Scan for the cell matching the given text and deliver its [X, Y] coordinate at center. 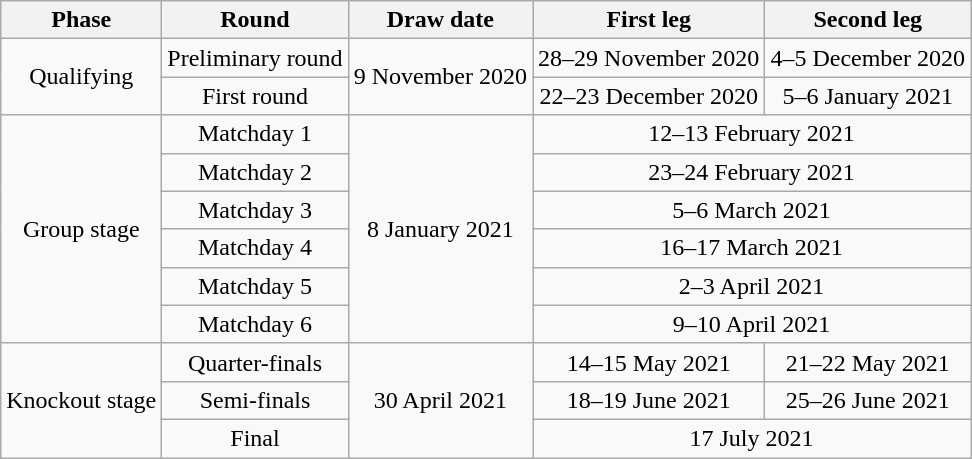
Matchday 6 [255, 324]
Matchday 5 [255, 286]
30 April 2021 [440, 400]
First leg [649, 20]
Group stage [82, 229]
4–5 December 2020 [868, 58]
Draw date [440, 20]
Preliminary round [255, 58]
Matchday 1 [255, 134]
Round [255, 20]
12–13 February 2021 [752, 134]
Matchday 2 [255, 172]
5–6 January 2021 [868, 96]
9 November 2020 [440, 77]
Phase [82, 20]
25–26 June 2021 [868, 400]
Semi-finals [255, 400]
Knockout stage [82, 400]
Matchday 4 [255, 248]
Final [255, 438]
14–15 May 2021 [649, 362]
22–23 December 2020 [649, 96]
18–19 June 2021 [649, 400]
21–22 May 2021 [868, 362]
23–24 February 2021 [752, 172]
Matchday 3 [255, 210]
Quarter-finals [255, 362]
8 January 2021 [440, 229]
2–3 April 2021 [752, 286]
9–10 April 2021 [752, 324]
28–29 November 2020 [649, 58]
5–6 March 2021 [752, 210]
Qualifying [82, 77]
17 July 2021 [752, 438]
First round [255, 96]
16–17 March 2021 [752, 248]
Second leg [868, 20]
